Capture the cell that displays the provided text and extract its [X, Y] central coordinate. 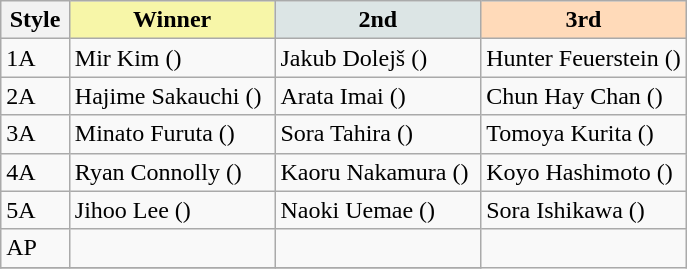
Kaoru Nakamura () [378, 172]
Ryan Connolly () [172, 172]
Mir Kim () [172, 58]
Hunter Feuerstein () [584, 58]
Naoki Uemae () [378, 210]
4A [36, 172]
5A [36, 210]
Arata Imai () [378, 96]
Sora Tahira () [378, 134]
Koyo Hashimoto () [584, 172]
Jihoo Lee () [172, 210]
Minato Furuta () [172, 134]
Hajime Sakauchi () [172, 96]
AP [36, 248]
Style [36, 20]
1A [36, 58]
3A [36, 134]
3rd [584, 20]
Chun Hay Chan () [584, 96]
2nd [378, 20]
Sora Ishikawa () [584, 210]
Jakub Dolejš () [378, 58]
2A [36, 96]
Tomoya Kurita () [584, 134]
Winner [172, 20]
